Determine the (x, y) coordinate at the center of the cell enclosing the given text.  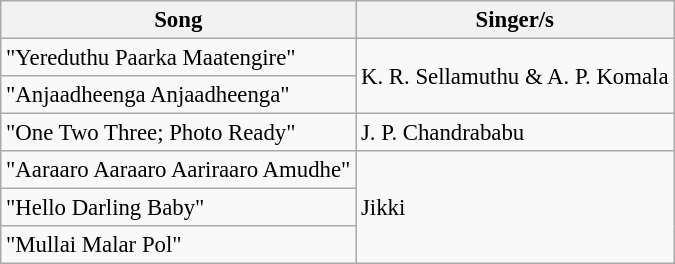
J. P. Chandrababu (515, 133)
"Aaraaro Aaraaro Aariraaro Amudhe" (178, 170)
K. R. Sellamuthu & A. P. Komala (515, 76)
"Yereduthu Paarka Maatengire" (178, 58)
"Hello Darling Baby" (178, 208)
Jikki (515, 208)
"One Two Three; Photo Ready" (178, 133)
"Mullai Malar Pol" (178, 245)
"Anjaadheenga Anjaadheenga" (178, 95)
Song (178, 20)
Singer/s (515, 20)
